Search for the cell housing the specified text and yield its [x, y] center coordinate. 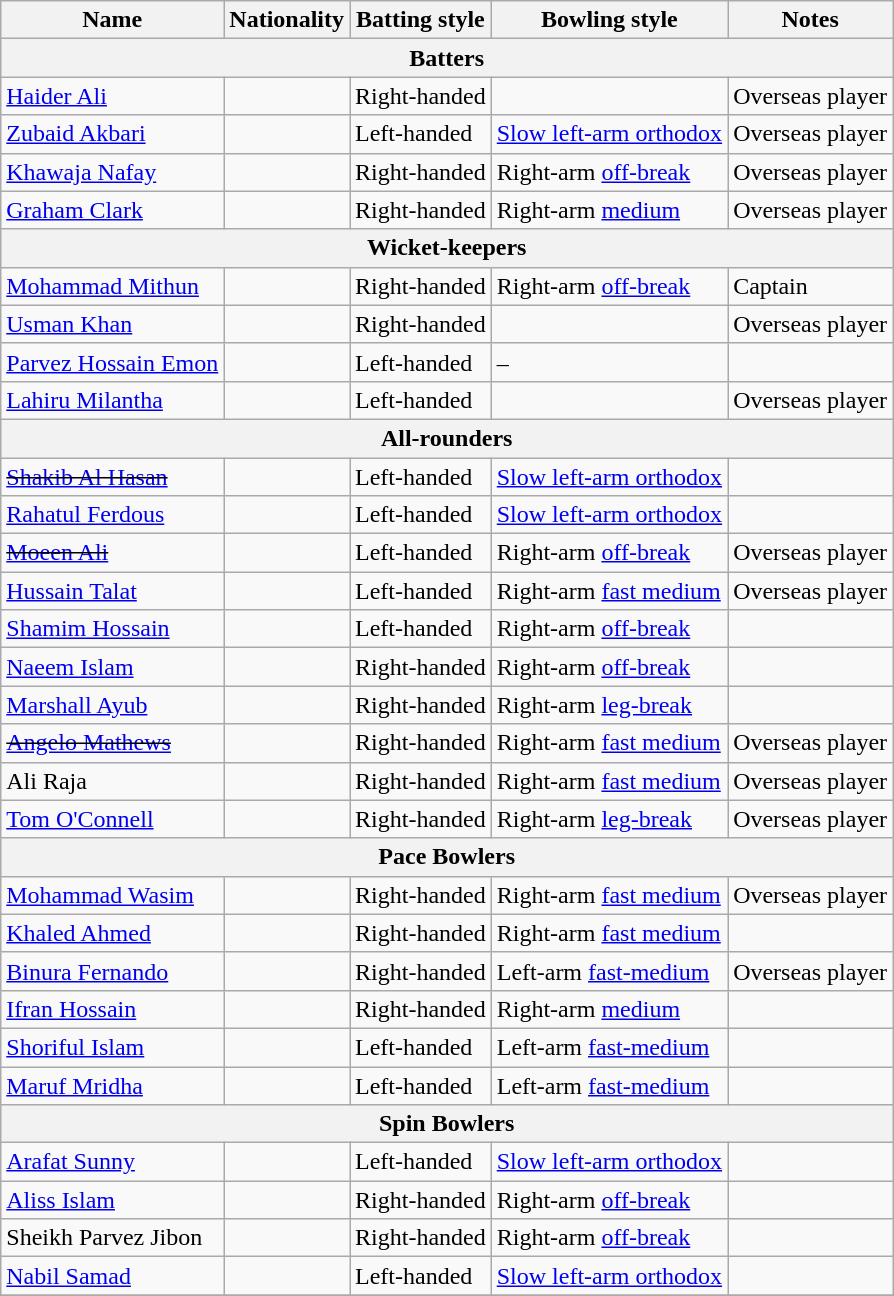
Pace Bowlers [447, 857]
Khawaja Nafay [112, 172]
Notes [810, 20]
Rahatul Ferdous [112, 515]
Name [112, 20]
Mohammad Mithun [112, 286]
Zubaid Akbari [112, 134]
Usman Khan [112, 324]
Ali Raja [112, 781]
Shamim Hossain [112, 629]
Sheikh Parvez Jibon [112, 1238]
Ifran Hossain [112, 1009]
Shoriful Islam [112, 1047]
Hussain Talat [112, 591]
Bowling style [609, 20]
Wicket-keepers [447, 248]
Batters [447, 58]
Shakib Al Hasan [112, 477]
All-rounders [447, 438]
– [609, 362]
Moeen Ali [112, 553]
Maruf Mridha [112, 1085]
Graham Clark [112, 210]
Marshall Ayub [112, 705]
Naeem Islam [112, 667]
Angelo Mathews [112, 743]
Khaled Ahmed [112, 933]
Binura Fernando [112, 971]
Lahiru Milantha [112, 400]
Nabil Samad [112, 1276]
Haider Ali [112, 96]
Tom O'Connell [112, 819]
Mohammad Wasim [112, 895]
Arafat Sunny [112, 1162]
Aliss Islam [112, 1200]
Parvez Hossain Emon [112, 362]
Batting style [421, 20]
Nationality [287, 20]
Spin Bowlers [447, 1124]
Captain [810, 286]
